Return (x, y) of the center of cell containing provided text 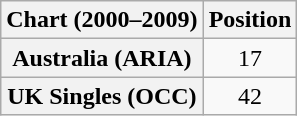
Position (250, 20)
Australia (ARIA) (102, 58)
17 (250, 58)
42 (250, 96)
UK Singles (OCC) (102, 96)
Chart (2000–2009) (102, 20)
